Scan for the cell matching the given text and deliver its (x, y) coordinate at center. 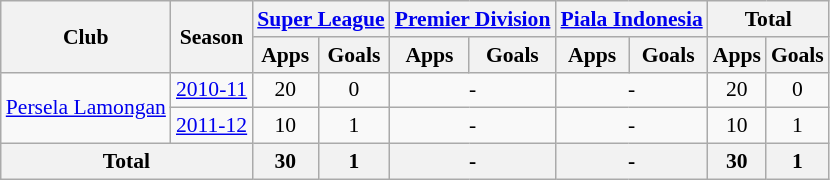
2010-11 (212, 90)
2011-12 (212, 126)
Piala Indonesia (631, 19)
Season (212, 36)
Premier Division (473, 19)
Super League (320, 19)
Persela Lamongan (86, 108)
Club (86, 36)
